Provide the (x, y) coordinate of the cell's center where the given text is located.  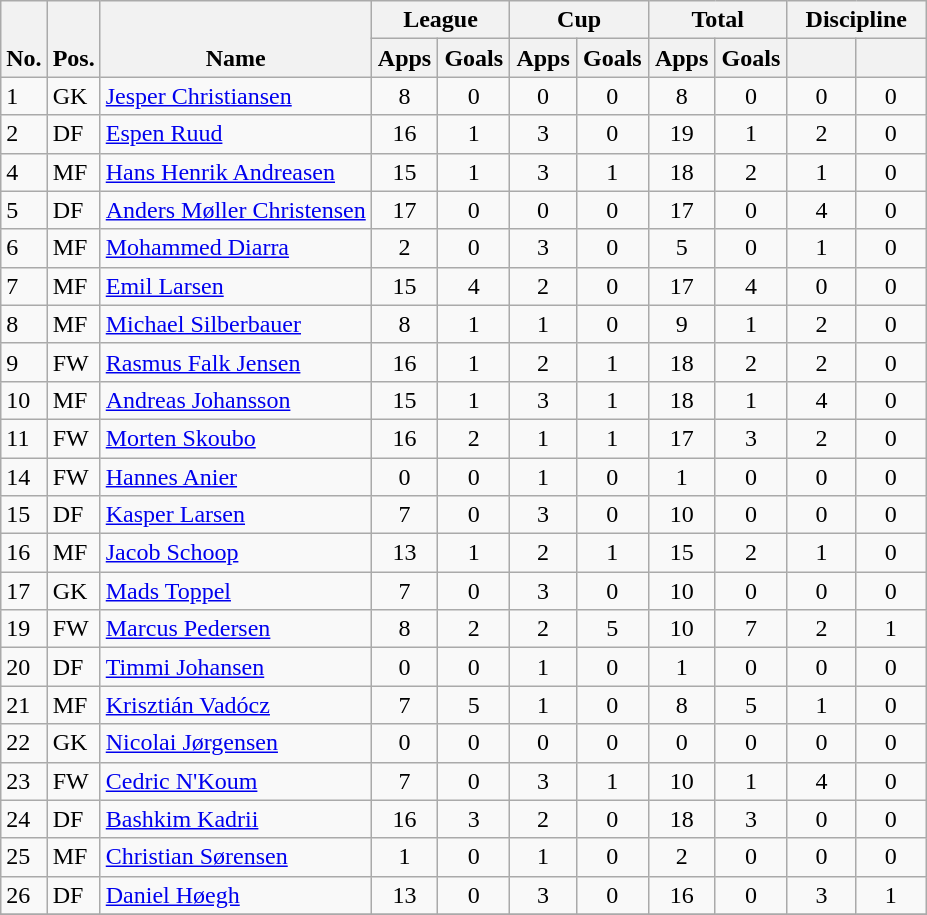
Timmi Johansen (236, 667)
Anders Møller Christensen (236, 210)
23 (24, 781)
6 (24, 248)
Name (236, 39)
Espen Ruud (236, 134)
11 (24, 438)
Mads Toppel (236, 591)
14 (24, 477)
Michael Silberbauer (236, 324)
Kasper Larsen (236, 515)
Cup (580, 20)
Jacob Schoop (236, 553)
Hannes Anier (236, 477)
Total (718, 20)
Mohammed Diarra (236, 248)
24 (24, 819)
Nicolai Jørgensen (236, 743)
Morten Skoubo (236, 438)
Bashkim Kadrii (236, 819)
No. (24, 39)
20 (24, 667)
Emil Larsen (236, 286)
Daniel Høegh (236, 895)
Discipline (856, 20)
26 (24, 895)
League (440, 20)
Marcus Pedersen (236, 629)
Jesper Christiansen (236, 96)
22 (24, 743)
25 (24, 857)
Hans Henrik Andreasen (236, 172)
Cedric N'Koum (236, 781)
Krisztián Vadócz (236, 705)
21 (24, 705)
Rasmus Falk Jensen (236, 362)
Pos. (74, 39)
Christian Sørensen (236, 857)
Andreas Johansson (236, 400)
